Output the (X, Y) coordinate of the center of the cell containing the given text.  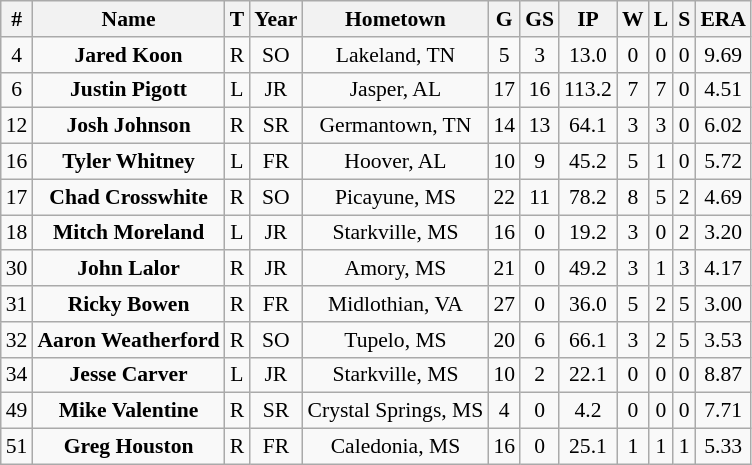
3.20 (723, 233)
11 (540, 197)
Jesse Carver (128, 375)
49.2 (588, 269)
19.2 (588, 233)
Tyler Whitney (128, 162)
49 (17, 411)
7.71 (723, 411)
4.51 (723, 90)
GS (540, 19)
113.2 (588, 90)
9 (540, 162)
Greg Houston (128, 447)
# (17, 19)
3.00 (723, 304)
36.0 (588, 304)
18 (17, 233)
4.2 (588, 411)
6.02 (723, 126)
9.69 (723, 55)
27 (504, 304)
5.72 (723, 162)
IP (588, 19)
78.2 (588, 197)
22.1 (588, 375)
Chad Crosswhite (128, 197)
45.2 (588, 162)
Mitch Moreland (128, 233)
Caledonia, MS (396, 447)
Picayune, MS (396, 197)
Josh Johnson (128, 126)
Mike Valentine (128, 411)
30 (17, 269)
32 (17, 340)
Midlothian, VA (396, 304)
3.53 (723, 340)
Tupelo, MS (396, 340)
Hoover, AL (396, 162)
G (504, 19)
Amory, MS (396, 269)
12 (17, 126)
8 (633, 197)
Germantown, TN (396, 126)
34 (17, 375)
Jasper, AL (396, 90)
13.0 (588, 55)
66.1 (588, 340)
Year (276, 19)
S (684, 19)
Crystal Springs, MS (396, 411)
W (633, 19)
20 (504, 340)
Hometown (396, 19)
25.1 (588, 447)
22 (504, 197)
21 (504, 269)
4.17 (723, 269)
8.87 (723, 375)
John Lalor (128, 269)
Justin Pigott (128, 90)
Name (128, 19)
5.33 (723, 447)
14 (504, 126)
13 (540, 126)
31 (17, 304)
T (238, 19)
ERA (723, 19)
Jared Koon (128, 55)
Aaron Weatherford (128, 340)
Lakeland, TN (396, 55)
64.1 (588, 126)
Ricky Bowen (128, 304)
4.69 (723, 197)
51 (17, 447)
